Determine the [x, y] coordinate at the center of the cell enclosing the given text.  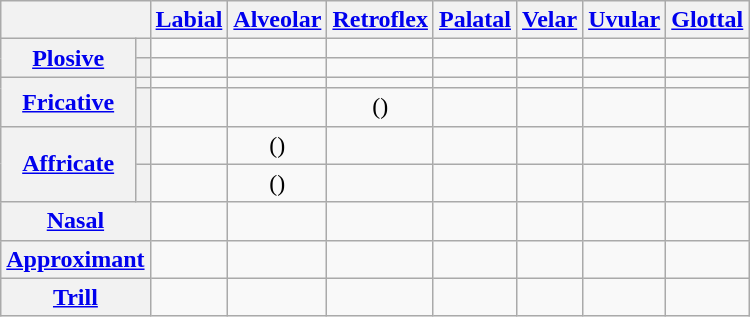
Trill [76, 297]
Approximant [76, 259]
Palatal [474, 20]
Nasal [76, 221]
Retroflex [380, 20]
Plosive [68, 58]
Glottal [708, 20]
Uvular [624, 20]
Alveolar [278, 20]
Velar [550, 20]
Affricate [68, 164]
Fricative [68, 102]
Labial [189, 20]
